From the cell containing the given text, extract its center point as (X, Y) coordinate. 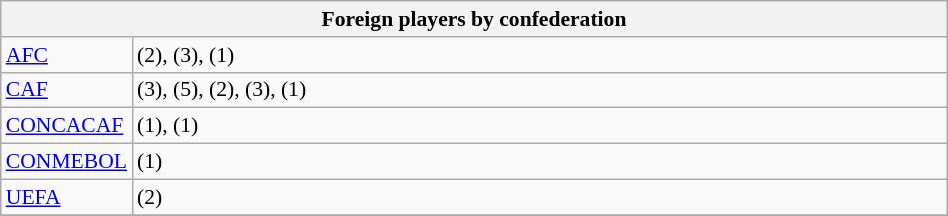
CAF (66, 90)
UEFA (66, 197)
CONMEBOL (66, 162)
(2), (3), (1) (540, 55)
AFC (66, 55)
Foreign players by confederation (474, 19)
(1), (1) (540, 126)
(1) (540, 162)
(3), (5), (2), (3), (1) (540, 90)
(2) (540, 197)
CONCACAF (66, 126)
